Identify which cell holds the provided text, then report its [x, y] central coordinate. 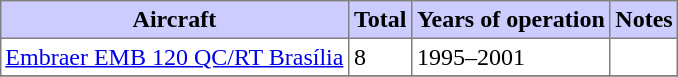
Aircraft [174, 20]
Years of operation [511, 20]
8 [380, 57]
Notes [644, 20]
1995–2001 [511, 57]
Total [380, 20]
Embraer EMB 120 QC/RT Brasília [174, 57]
